Extract the [x, y] coordinate from the center of the cell holding the provided text.  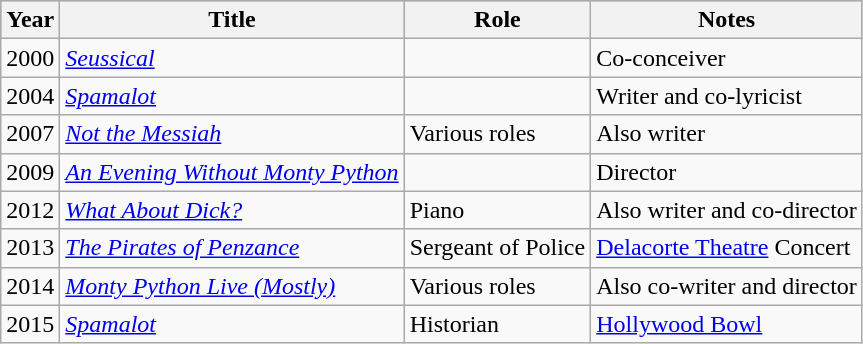
2014 [30, 286]
Writer and co-lyricist [727, 96]
Also co-writer and director [727, 286]
2009 [30, 172]
Sergeant of Police [498, 248]
2007 [30, 134]
Historian [498, 324]
2013 [30, 248]
Role [498, 20]
Delacorte Theatre Concert [727, 248]
Director [727, 172]
Co-conceiver [727, 58]
2000 [30, 58]
2015 [30, 324]
Title [232, 20]
Monty Python Live (Mostly) [232, 286]
Also writer and co-director [727, 210]
Notes [727, 20]
What About Dick? [232, 210]
Piano [498, 210]
Hollywood Bowl [727, 324]
An Evening Without Monty Python [232, 172]
Not the Messiah [232, 134]
Seussical [232, 58]
Year [30, 20]
Also writer [727, 134]
The Pirates of Penzance [232, 248]
2004 [30, 96]
2012 [30, 210]
